Extract the (x, y) coordinate from the center of the cell holding the provided text.  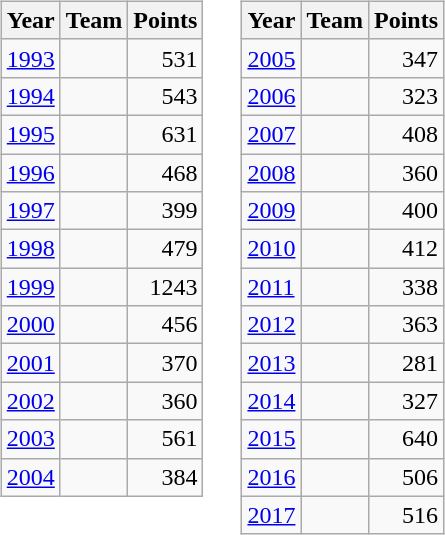
2014 (272, 401)
531 (166, 58)
1243 (166, 287)
2016 (272, 477)
412 (406, 249)
468 (166, 173)
384 (166, 477)
399 (166, 211)
2008 (272, 173)
1995 (30, 134)
2007 (272, 134)
543 (166, 96)
2011 (272, 287)
363 (406, 325)
370 (166, 363)
400 (406, 211)
2012 (272, 325)
1999 (30, 287)
281 (406, 363)
631 (166, 134)
1997 (30, 211)
1996 (30, 173)
2010 (272, 249)
327 (406, 401)
323 (406, 96)
2002 (30, 401)
1998 (30, 249)
2017 (272, 515)
456 (166, 325)
1993 (30, 58)
2001 (30, 363)
640 (406, 439)
2005 (272, 58)
2006 (272, 96)
2013 (272, 363)
408 (406, 134)
2009 (272, 211)
2015 (272, 439)
1994 (30, 96)
516 (406, 515)
561 (166, 439)
479 (166, 249)
2003 (30, 439)
506 (406, 477)
347 (406, 58)
338 (406, 287)
2000 (30, 325)
2004 (30, 477)
